Locate the cell with the specified text and output its (x, y) center coordinate. 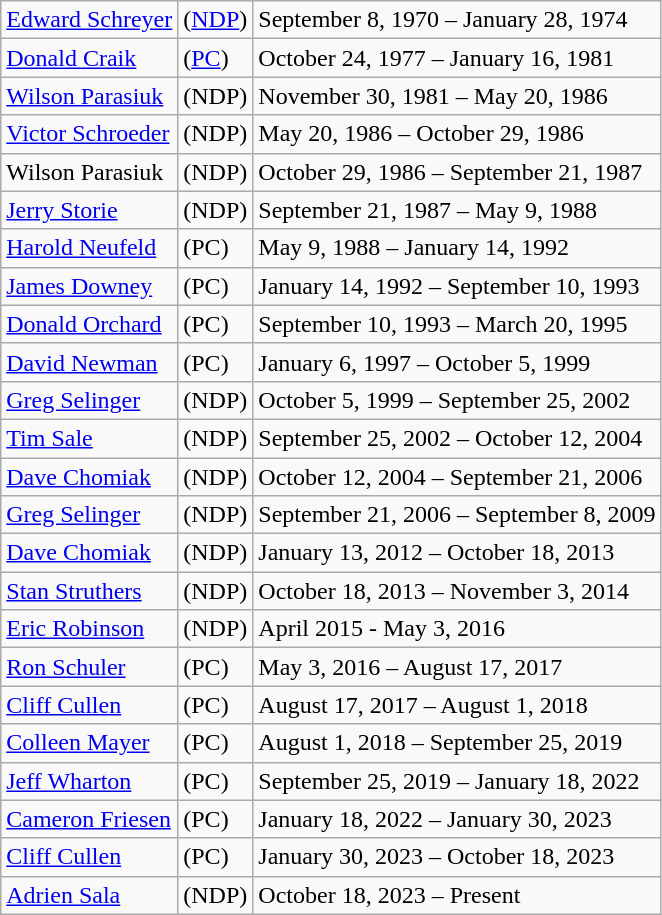
James Downey (90, 286)
April 2015 - May 3, 2016 (457, 629)
October 12, 2004 – September 21, 2006 (457, 477)
September 25, 2002 – October 12, 2004 (457, 438)
October 18, 2023 – Present (457, 895)
October 29, 1986 – September 21, 1987 (457, 172)
January 18, 2022 – January 30, 2023 (457, 819)
Adrien Sala (90, 895)
January 13, 2012 – October 18, 2013 (457, 553)
September 10, 1993 – March 20, 1995 (457, 324)
May 20, 1986 – October 29, 1986 (457, 134)
September 21, 2006 – September 8, 2009 (457, 515)
David Newman (90, 362)
Jerry Storie (90, 210)
September 21, 1987 – May 9, 1988 (457, 210)
August 17, 2017 – August 1, 2018 (457, 705)
Colleen Mayer (90, 743)
Eric Robinson (90, 629)
May 3, 2016 – August 17, 2017 (457, 667)
November 30, 1981 – May 20, 1986 (457, 96)
Stan Struthers (90, 591)
October 24, 1977 – January 16, 1981 (457, 58)
Cameron Friesen (90, 819)
January 30, 2023 – October 18, 2023 (457, 857)
August 1, 2018 – September 25, 2019 (457, 743)
September 25, 2019 – January 18, 2022 (457, 781)
Victor Schroeder (90, 134)
Harold Neufeld (90, 248)
Jeff Wharton (90, 781)
Donald Orchard (90, 324)
October 18, 2013 – November 3, 2014 (457, 591)
September 8, 1970 – January 28, 1974 (457, 20)
May 9, 1988 – January 14, 1992 (457, 248)
Tim Sale (90, 438)
Edward Schreyer (90, 20)
Donald Craik (90, 58)
Ron Schuler (90, 667)
January 6, 1997 – October 5, 1999 (457, 362)
January 14, 1992 – September 10, 1993 (457, 286)
October 5, 1999 – September 25, 2002 (457, 400)
